Return the [X, Y] coordinate for the center point of the cell that contains the specified text.  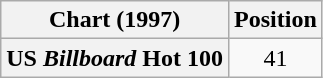
Chart (1997) [115, 20]
US Billboard Hot 100 [115, 58]
Position [276, 20]
41 [276, 58]
